Identify which cell holds the provided text, then report its (x, y) central coordinate. 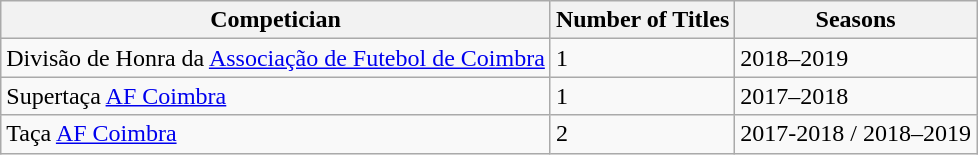
Divisão de Honra da Associação de Futebol de Coimbra (276, 58)
2018–2019 (856, 58)
Taça AF Coimbra (276, 134)
2 (642, 134)
Supertaça AF Coimbra (276, 96)
Seasons (856, 20)
Competician (276, 20)
2017-2018 / 2018–2019 (856, 134)
Number of Titles (642, 20)
2017–2018 (856, 96)
